Provide the [X, Y] coordinate of the cell's center where the given text is located.  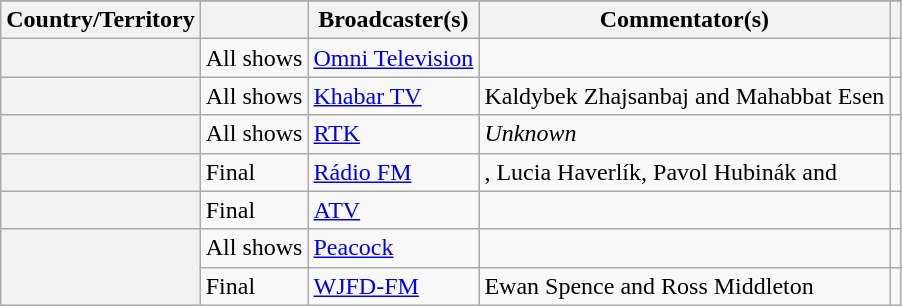
Khabar TV [394, 96]
Kaldybek Zhajsanbaj and Mahabbat Esen [684, 96]
, Lucia Haverlík, Pavol Hubinák and [684, 172]
Rádio FM [394, 172]
Country/Territory [100, 20]
Ewan Spence and Ross Middleton [684, 286]
Peacock [394, 248]
ATV [394, 210]
Unknown [684, 134]
Omni Television [394, 58]
WJFD-FM [394, 286]
RTK [394, 134]
Broadcaster(s) [394, 20]
Commentator(s) [684, 20]
